Search for the cell housing the specified text and yield its [X, Y] center coordinate. 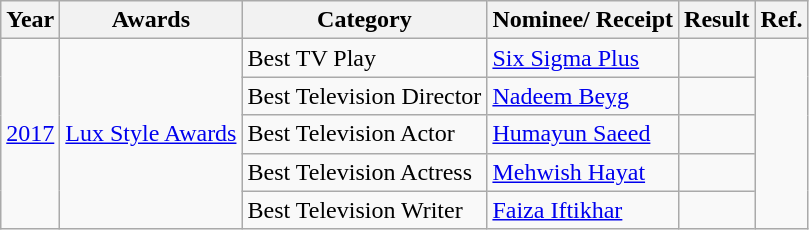
Six Sigma Plus [583, 58]
Result [717, 20]
Best Television Actress [364, 172]
Nominee/ Receipt [583, 20]
Nadeem Beyg [583, 96]
Year [30, 20]
Best Television Actor [364, 134]
Awards [151, 20]
Humayun Saeed [583, 134]
Best Television Writer [364, 210]
Lux Style Awards [151, 134]
Category [364, 20]
2017 [30, 134]
Ref. [782, 20]
Mehwish Hayat [583, 172]
Best TV Play [364, 58]
Faiza Iftikhar [583, 210]
Best Television Director [364, 96]
